Search for the cell housing the specified text and yield its (x, y) center coordinate. 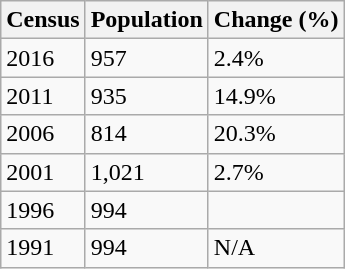
N/A (276, 248)
2006 (43, 134)
2011 (43, 96)
2001 (43, 172)
1,021 (146, 172)
1991 (43, 248)
14.9% (276, 96)
1996 (43, 210)
814 (146, 134)
2016 (43, 58)
Census (43, 20)
Population (146, 20)
935 (146, 96)
Change (%) (276, 20)
2.4% (276, 58)
20.3% (276, 134)
957 (146, 58)
2.7% (276, 172)
